Extract the (X, Y) coordinate from the center of the cell holding the provided text.  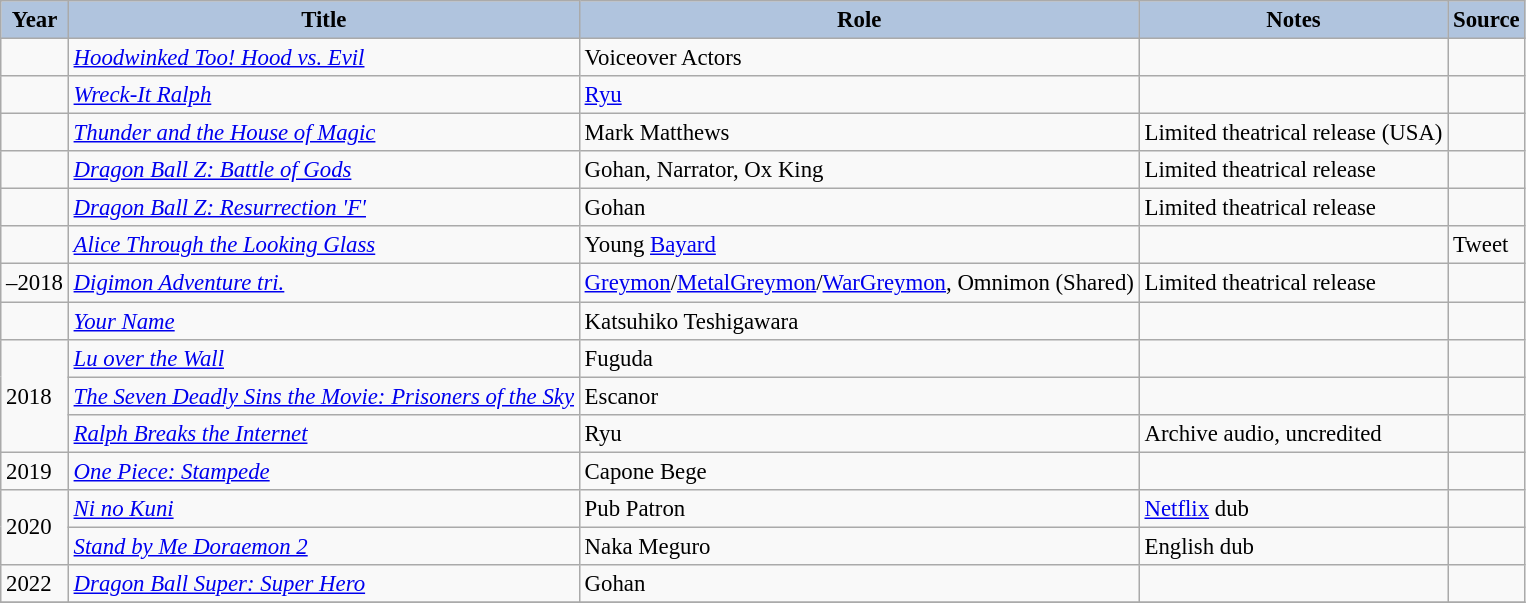
Digimon Adventure tri. (324, 283)
Your Name (324, 321)
Source (1486, 20)
Limited theatrical release (USA) (1294, 133)
Mark Matthews (859, 133)
Thunder and the House of Magic (324, 133)
Alice Through the Looking Glass (324, 245)
Notes (1294, 20)
Capone Bege (859, 471)
–2018 (35, 283)
Greymon/MetalGreymon/WarGreymon, Omnimon (Shared) (859, 283)
2018 (35, 396)
The Seven Deadly Sins the Movie: Prisoners of the Sky (324, 396)
Fuguda (859, 358)
Dragon Ball Z: Battle of Gods (324, 170)
Tweet (1486, 245)
Katsuhiko Teshigawara (859, 321)
2022 (35, 584)
Title (324, 20)
Young Bayard (859, 245)
Ni no Kuni (324, 509)
Gohan, Narrator, Ox King (859, 170)
Pub Patron (859, 509)
Naka Meguro (859, 546)
Wreck-It Ralph (324, 95)
Stand by Me Doraemon 2 (324, 546)
English dub (1294, 546)
Role (859, 20)
Hoodwinked Too! Hood vs. Evil (324, 58)
Netflix dub (1294, 509)
Lu over the Wall (324, 358)
Dragon Ball Z: Resurrection 'F' (324, 208)
2020 (35, 528)
Escanor (859, 396)
2019 (35, 471)
Ralph Breaks the Internet (324, 433)
Year (35, 20)
One Piece: Stampede (324, 471)
Archive audio, uncredited (1294, 433)
Dragon Ball Super: Super Hero (324, 584)
Voiceover Actors (859, 58)
